Detect which cell encompasses the target text, then output its (X, Y) center coordinate. 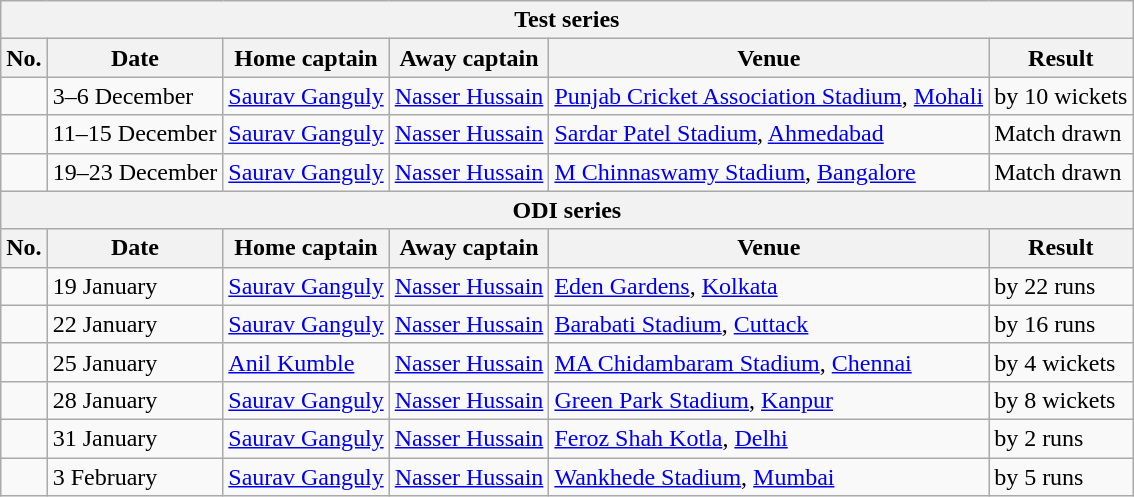
Feroz Shah Kotla, Delhi (769, 438)
11–15 December (135, 134)
ODI series (567, 210)
Eden Gardens, Kolkata (769, 286)
Test series (567, 20)
Green Park Stadium, Kanpur (769, 400)
MA Chidambaram Stadium, Chennai (769, 362)
by 10 wickets (1061, 96)
by 22 runs (1061, 286)
19 January (135, 286)
3 February (135, 477)
Anil Kumble (306, 362)
Punjab Cricket Association Stadium, Mohali (769, 96)
25 January (135, 362)
Wankhede Stadium, Mumbai (769, 477)
3–6 December (135, 96)
M Chinnaswamy Stadium, Bangalore (769, 172)
by 8 wickets (1061, 400)
by 2 runs (1061, 438)
22 January (135, 324)
28 January (135, 400)
19–23 December (135, 172)
by 16 runs (1061, 324)
31 January (135, 438)
Barabati Stadium, Cuttack (769, 324)
by 5 runs (1061, 477)
by 4 wickets (1061, 362)
Sardar Patel Stadium, Ahmedabad (769, 134)
